Scan for the cell matching the given text and deliver its (x, y) coordinate at center. 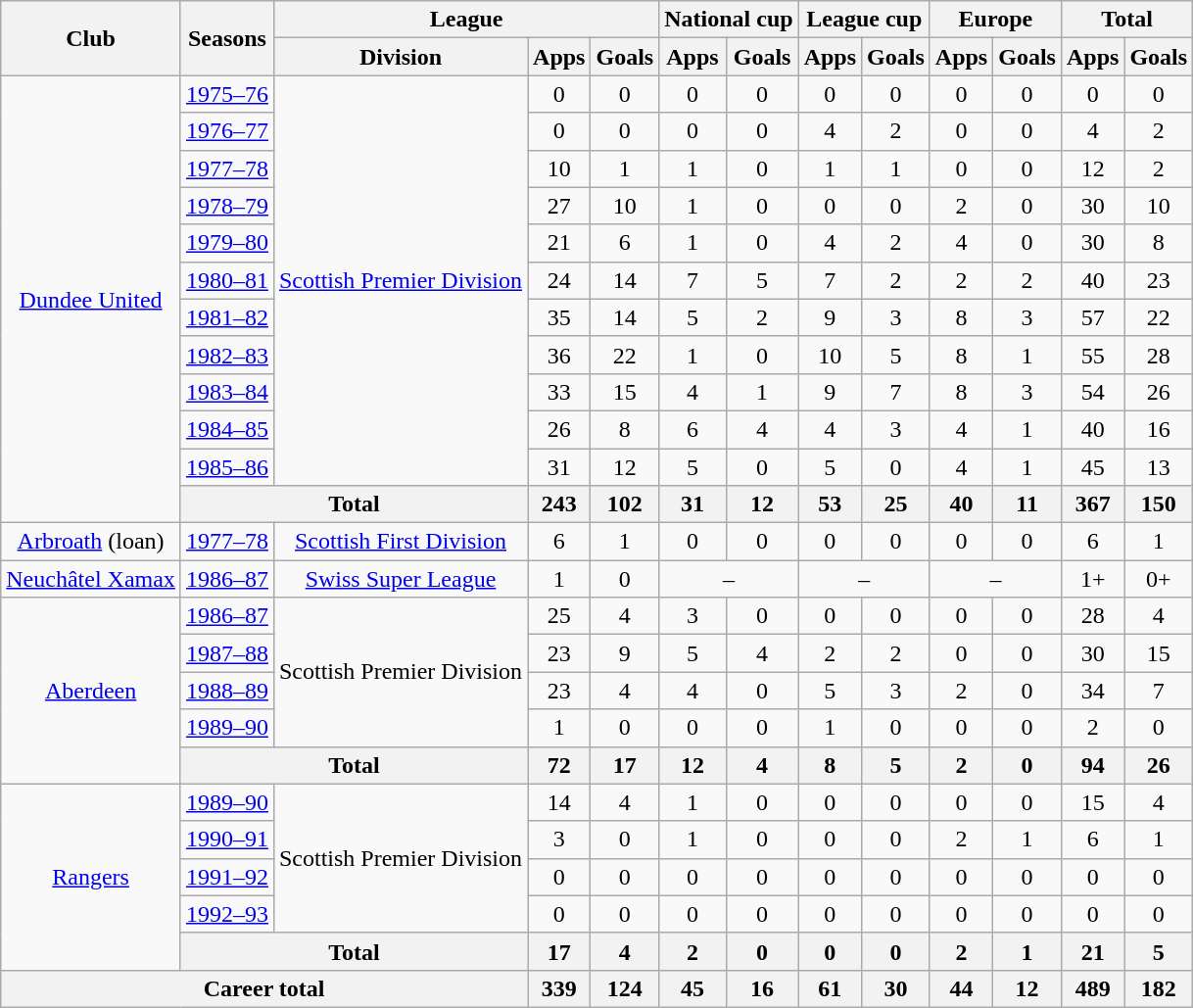
36 (559, 355)
1975–76 (227, 94)
1978–79 (227, 206)
Europe (995, 20)
Seasons (227, 38)
1985–86 (227, 467)
55 (1092, 355)
Arbroath (loan) (91, 542)
Rangers (91, 877)
11 (1027, 504)
1981–82 (227, 317)
53 (830, 504)
367 (1092, 504)
57 (1092, 317)
339 (559, 988)
72 (559, 765)
44 (961, 988)
1980–81 (227, 280)
Club (91, 38)
Division (400, 57)
1+ (1092, 579)
102 (625, 504)
1983–84 (227, 392)
24 (559, 280)
94 (1092, 765)
1987–88 (227, 653)
National cup (729, 20)
1988–89 (227, 691)
13 (1159, 467)
182 (1159, 988)
1984–85 (227, 429)
Career total (264, 988)
1991–92 (227, 877)
1982–83 (227, 355)
1990–91 (227, 840)
61 (830, 988)
27 (559, 206)
Scottish First Division (400, 542)
0+ (1159, 579)
Neuchâtel Xamax (91, 579)
1976–77 (227, 131)
League cup (864, 20)
54 (1092, 392)
35 (559, 317)
1979–80 (227, 243)
489 (1092, 988)
Dundee United (91, 300)
150 (1159, 504)
1992–93 (227, 914)
124 (625, 988)
League (466, 20)
33 (559, 392)
34 (1092, 691)
Swiss Super League (400, 579)
Aberdeen (91, 691)
243 (559, 504)
